Capture the cell that displays the provided text and extract its [X, Y] central coordinate. 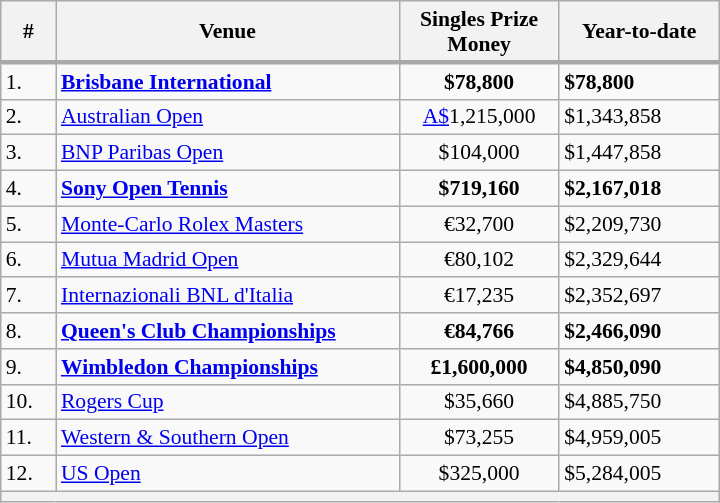
€80,102 [479, 260]
$2,209,730 [639, 224]
5. [28, 224]
$4,885,750 [639, 402]
Mutua Madrid Open [228, 260]
7. [28, 296]
Venue [228, 32]
Western & Southern Open [228, 438]
Brisbane International [228, 80]
$4,850,090 [639, 367]
€17,235 [479, 296]
$2,329,644 [639, 260]
3. [28, 153]
Year-to-date [639, 32]
1. [28, 80]
€32,700 [479, 224]
$73,255 [479, 438]
# [28, 32]
4. [28, 189]
$1,447,858 [639, 153]
Queen's Club Championships [228, 331]
$719,160 [479, 189]
10. [28, 402]
Rogers Cup [228, 402]
Sony Open Tennis [228, 189]
US Open [228, 474]
$5,284,005 [639, 474]
$2,466,090 [639, 331]
Australian Open [228, 117]
$1,343,858 [639, 117]
Internazionali BNL d'Italia [228, 296]
Singles Prize Money [479, 32]
Wimbledon Championships [228, 367]
11. [28, 438]
12. [28, 474]
$2,352,697 [639, 296]
Monte-Carlo Rolex Masters [228, 224]
6. [28, 260]
2. [28, 117]
$35,660 [479, 402]
A$1,215,000 [479, 117]
$2,167,018 [639, 189]
BNP Paribas Open [228, 153]
€84,766 [479, 331]
$325,000 [479, 474]
$4,959,005 [639, 438]
$104,000 [479, 153]
£1,600,000 [479, 367]
8. [28, 331]
9. [28, 367]
